Detect which cell encompasses the target text, then output its [x, y] center coordinate. 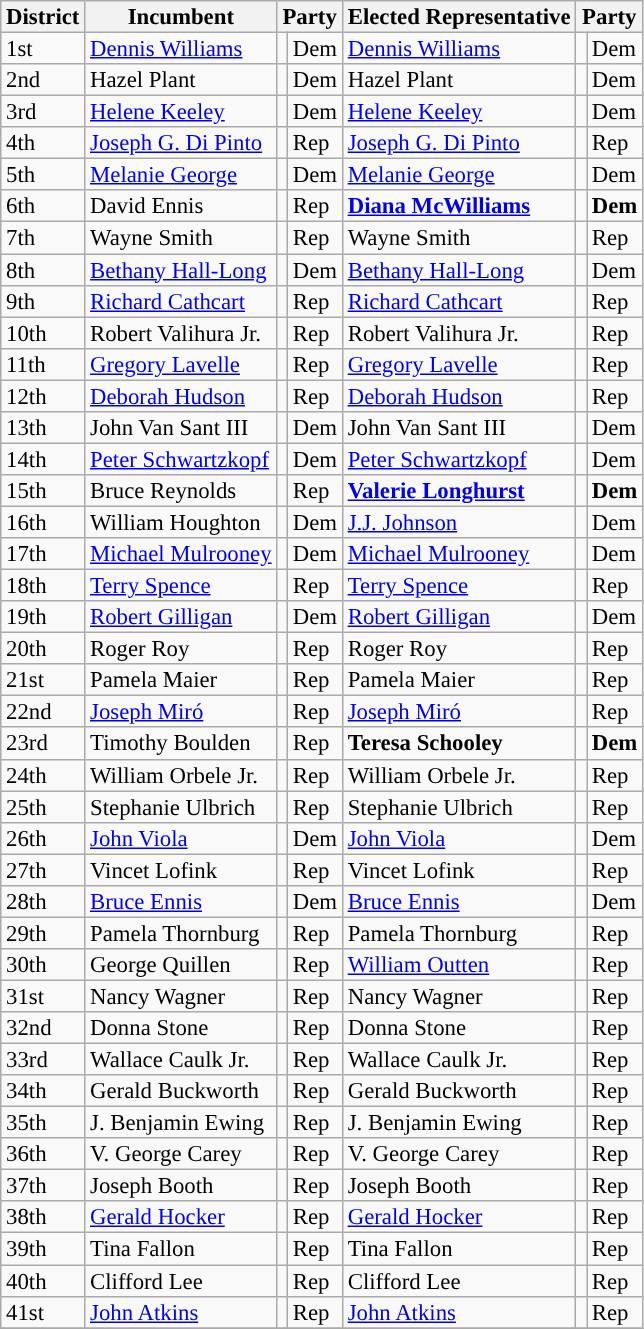
28th [43, 902]
36th [43, 1154]
26th [43, 838]
16th [43, 522]
23rd [43, 744]
15th [43, 491]
Diana McWilliams [459, 206]
7th [43, 238]
Teresa Schooley [459, 744]
19th [43, 617]
2nd [43, 80]
40th [43, 1281]
8th [43, 270]
14th [43, 459]
32nd [43, 1028]
Elected Representative [459, 17]
11th [43, 364]
3rd [43, 112]
30th [43, 965]
District [43, 17]
9th [43, 301]
34th [43, 1091]
David Ennis [181, 206]
21st [43, 680]
6th [43, 206]
Bruce Reynolds [181, 491]
24th [43, 775]
22nd [43, 712]
39th [43, 1249]
18th [43, 586]
41st [43, 1312]
38th [43, 1218]
13th [43, 428]
20th [43, 649]
1st [43, 49]
10th [43, 333]
William Outten [459, 965]
5th [43, 175]
William Houghton [181, 522]
Valerie Longhurst [459, 491]
12th [43, 396]
33rd [43, 1060]
17th [43, 554]
J.J. Johnson [459, 522]
4th [43, 143]
35th [43, 1123]
29th [43, 933]
27th [43, 870]
31st [43, 996]
George Quillen [181, 965]
37th [43, 1186]
Incumbent [181, 17]
25th [43, 807]
Timothy Boulden [181, 744]
